Extract the (X, Y) coordinate from the center of the cell holding the provided text.  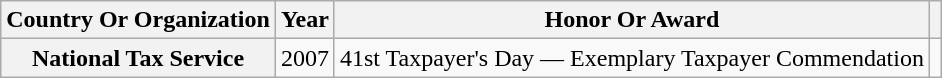
41st Taxpayer's Day — Exemplary Taxpayer Commendation (632, 58)
Honor Or Award (632, 20)
Year (304, 20)
Country Or Organization (138, 20)
2007 (304, 58)
National Tax Service (138, 58)
